From the cell containing the given text, extract its center point as [X, Y] coordinate. 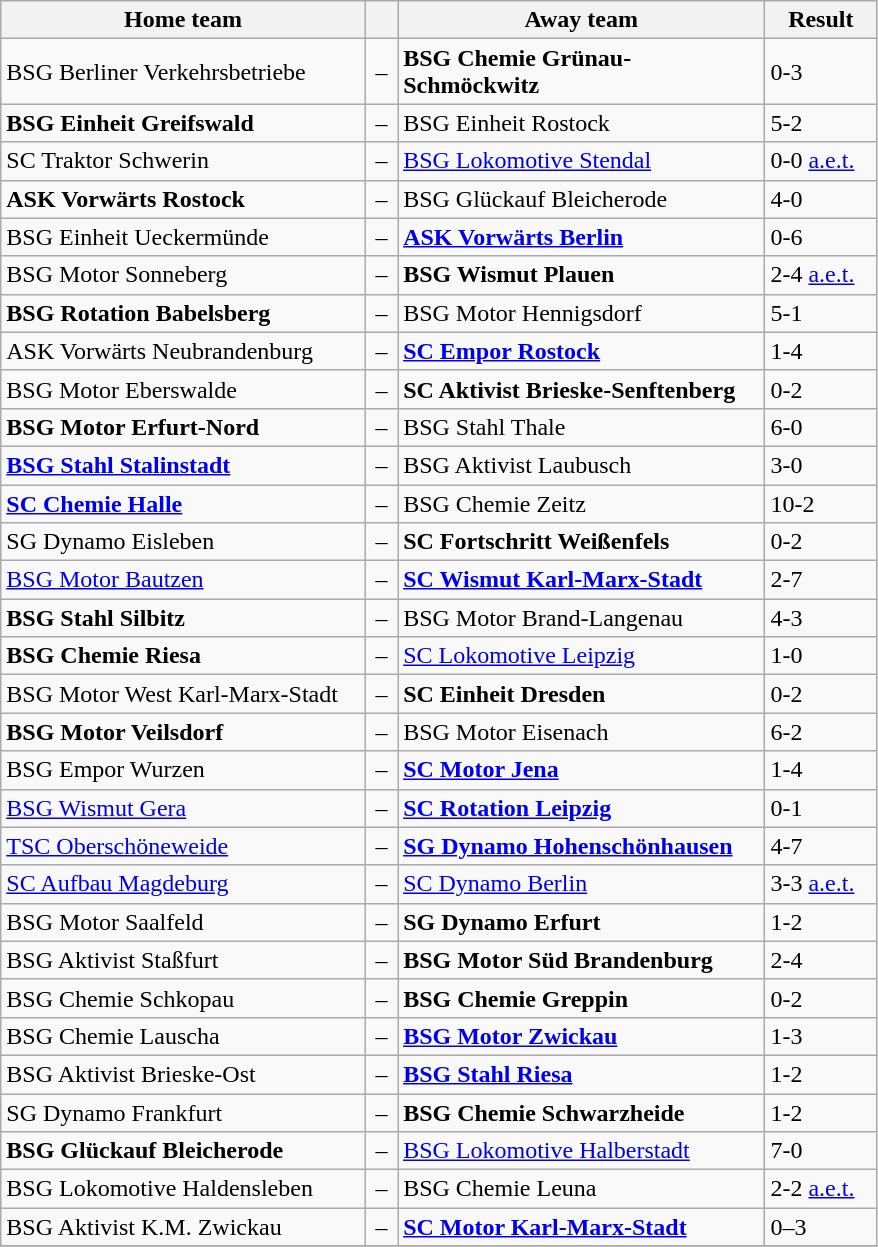
BSG Chemie Schwarzheide [582, 1113]
2-4 [821, 960]
0-0 a.e.t. [821, 161]
BSG Motor Brand-Langenau [582, 618]
0–3 [821, 1227]
3-3 a.e.t. [821, 884]
BSG Aktivist K.M. Zwickau [183, 1227]
BSG Lokomotive Halberstadt [582, 1151]
0-6 [821, 237]
BSG Aktivist Brieske-Ost [183, 1074]
BSG Motor West Karl-Marx-Stadt [183, 694]
BSG Stahl Stalinstadt [183, 465]
2-4 a.e.t. [821, 275]
SC Fortschritt Weißenfels [582, 542]
SC Traktor Schwerin [183, 161]
SC Dynamo Berlin [582, 884]
BSG Chemie Zeitz [582, 503]
BSG Motor Bautzen [183, 580]
4-7 [821, 846]
SG Dynamo Frankfurt [183, 1113]
BSG Aktivist Staßfurt [183, 960]
1-3 [821, 1036]
2-7 [821, 580]
Result [821, 20]
SC Motor Karl-Marx-Stadt [582, 1227]
BSG Motor Eisenach [582, 732]
SC Aktivist Brieske-Senftenberg [582, 389]
1-0 [821, 656]
BSG Chemie Schkopau [183, 998]
0-1 [821, 808]
6-0 [821, 427]
SC Chemie Halle [183, 503]
BSG Stahl Thale [582, 427]
SC Aufbau Magdeburg [183, 884]
SC Einheit Dresden [582, 694]
SC Rotation Leipzig [582, 808]
5-1 [821, 313]
SG Dynamo Hohenschönhausen [582, 846]
BSG Chemie Lauscha [183, 1036]
BSG Lokomotive Stendal [582, 161]
BSG Chemie Greppin [582, 998]
ASK Vorwärts Rostock [183, 199]
SC Lokomotive Leipzig [582, 656]
BSG Chemie Leuna [582, 1189]
BSG Stahl Riesa [582, 1074]
BSG Stahl Silbitz [183, 618]
BSG Motor Veilsdorf [183, 732]
BSG Chemie Riesa [183, 656]
BSG Motor Erfurt-Nord [183, 427]
BSG Rotation Babelsberg [183, 313]
BSG Motor Sonneberg [183, 275]
ASK Vorwärts Neubrandenburg [183, 351]
BSG Aktivist Laubusch [582, 465]
BSG Motor Hennigsdorf [582, 313]
4-3 [821, 618]
BSG Einheit Ueckermünde [183, 237]
SC Wismut Karl-Marx-Stadt [582, 580]
ASK Vorwärts Berlin [582, 237]
7-0 [821, 1151]
BSG Lokomotive Haldensleben [183, 1189]
BSG Chemie Grünau-Schmöckwitz [582, 72]
BSG Motor Eberswalde [183, 389]
2-2 a.e.t. [821, 1189]
SG Dynamo Erfurt [582, 922]
SC Empor Rostock [582, 351]
BSG Berliner Verkehrsbetriebe [183, 72]
Home team [183, 20]
BSG Motor Saalfeld [183, 922]
3-0 [821, 465]
TSC Oberschöneweide [183, 846]
4-0 [821, 199]
BSG Wismut Gera [183, 808]
BSG Wismut Plauen [582, 275]
SG Dynamo Eisleben [183, 542]
6-2 [821, 732]
SC Motor Jena [582, 770]
BSG Motor Süd Brandenburg [582, 960]
BSG Einheit Greifswald [183, 123]
Away team [582, 20]
5-2 [821, 123]
BSG Motor Zwickau [582, 1036]
10-2 [821, 503]
0-3 [821, 72]
BSG Empor Wurzen [183, 770]
BSG Einheit Rostock [582, 123]
